Provide the (X, Y) coordinate of the cell's center where the given text is located.  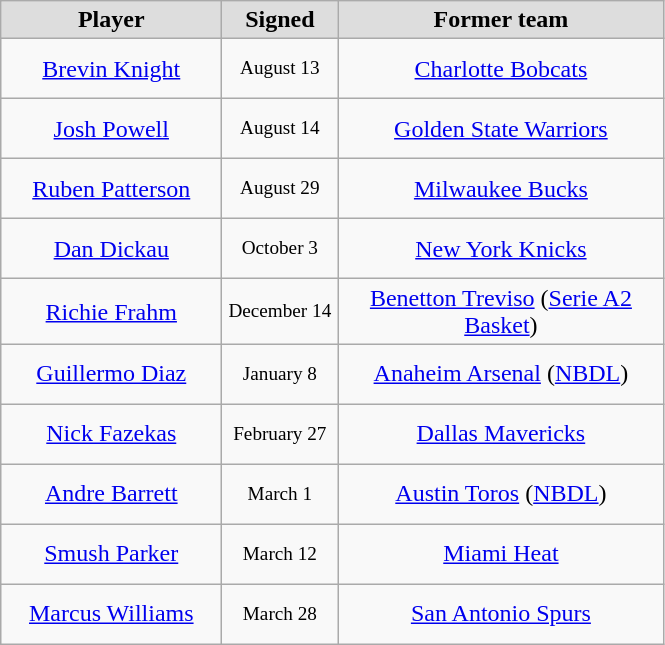
February 27 (280, 434)
Brevin Knight (112, 69)
San Antonio Spurs (501, 614)
Andre Barrett (112, 494)
Marcus Williams (112, 614)
January 8 (280, 374)
Benetton Treviso (Serie A2 Basket) (501, 312)
Austin Toros (NBDL) (501, 494)
Josh Powell (112, 129)
Dan Dickau (112, 249)
Charlotte Bobcats (501, 69)
August 29 (280, 189)
Former team (501, 20)
March 1 (280, 494)
Guillermo Diaz (112, 374)
December 14 (280, 312)
Golden State Warriors (501, 129)
October 3 (280, 249)
Dallas Mavericks (501, 434)
Ruben Patterson (112, 189)
Milwaukee Bucks (501, 189)
Miami Heat (501, 554)
August 14 (280, 129)
March 28 (280, 614)
Player (112, 20)
Signed (280, 20)
March 12 (280, 554)
New York Knicks (501, 249)
Richie Frahm (112, 312)
Nick Fazekas (112, 434)
Smush Parker (112, 554)
August 13 (280, 69)
Anaheim Arsenal (NBDL) (501, 374)
